Identify which cell holds the provided text, then report its [x, y] central coordinate. 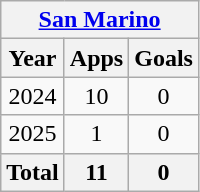
2025 [33, 134]
11 [96, 172]
2024 [33, 96]
1 [96, 134]
Total [33, 172]
Goals [164, 58]
10 [96, 96]
San Marino [100, 20]
Apps [96, 58]
Year [33, 58]
